From the cell containing the given text, extract its center point as [X, Y] coordinate. 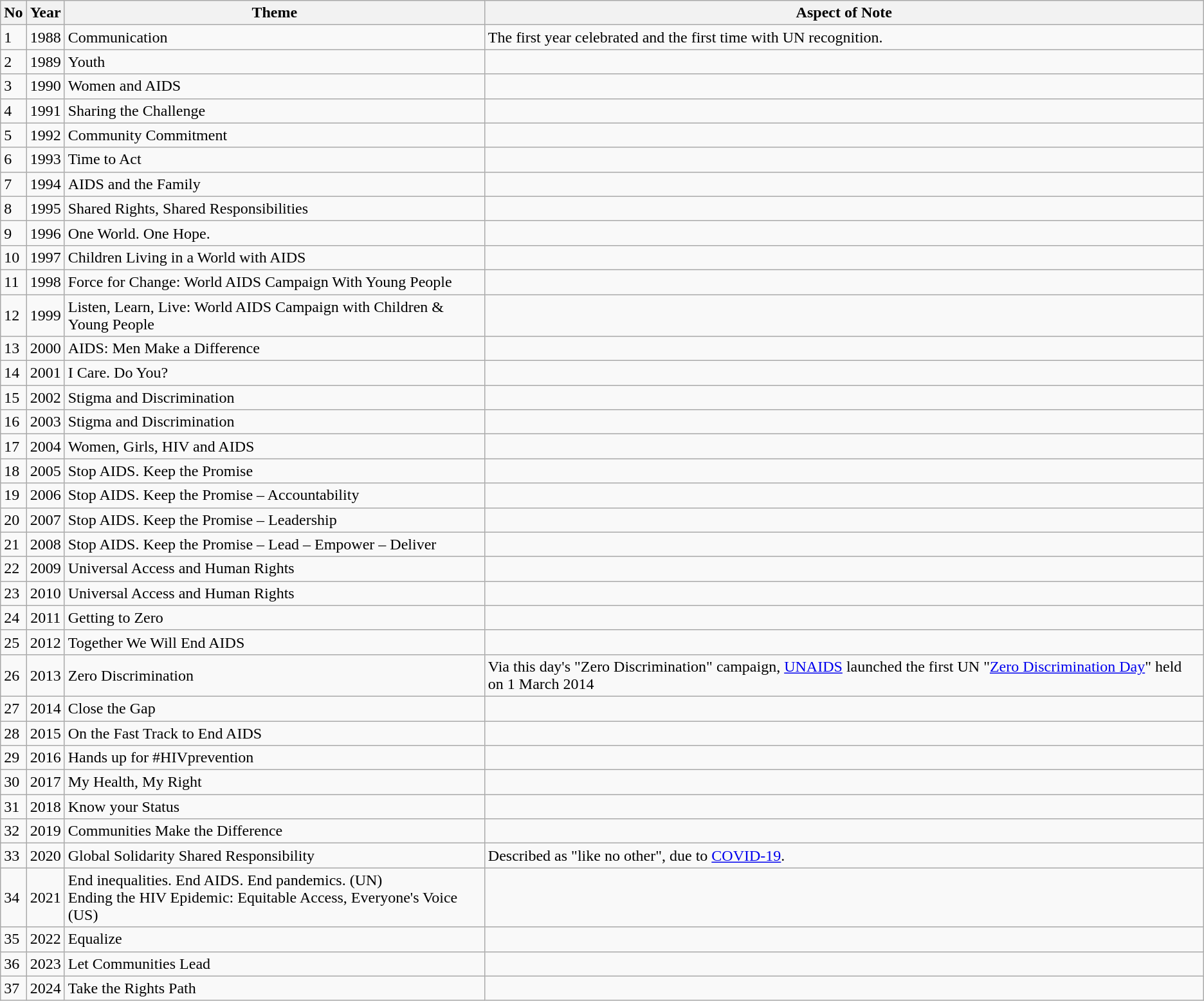
Youth [274, 62]
2005 [45, 471]
2017 [45, 782]
12 [14, 315]
27 [14, 708]
End inequalities. End AIDS. End pandemics. (UN)Ending the HIV Epidemic: Equitable Access, Everyone's Voice (US) [274, 897]
32 [14, 831]
2021 [45, 897]
Hands up for #HIVprevention [274, 758]
1990 [45, 86]
3 [14, 86]
Take the Rights Path [274, 988]
1992 [45, 135]
Year [45, 13]
2 [14, 62]
2015 [45, 733]
34 [14, 897]
2022 [45, 939]
2002 [45, 398]
1996 [45, 233]
Communities Make the Difference [274, 831]
2013 [45, 675]
17 [14, 446]
Aspect of Note [844, 13]
Women and AIDS [274, 86]
1995 [45, 208]
14 [14, 373]
Zero Discrimination [274, 675]
22 [14, 569]
10 [14, 257]
Theme [274, 13]
1991 [45, 111]
Know your Status [274, 807]
30 [14, 782]
1994 [45, 184]
2001 [45, 373]
Via this day's "Zero Discrimination" campaign, UNAIDS launched the first UN "Zero Discrimination Day" held on 1 March 2014 [844, 675]
29 [14, 758]
Force for Change: World AIDS Campaign With Young People [274, 282]
16 [14, 422]
Listen, Learn, Live: World AIDS Campaign with Children & Young People [274, 315]
20 [14, 520]
Time to Act [274, 160]
28 [14, 733]
26 [14, 675]
2016 [45, 758]
6 [14, 160]
2024 [45, 988]
Global Solidarity Shared Responsibility [274, 856]
33 [14, 856]
Stop AIDS. Keep the Promise [274, 471]
Women, Girls, HIV and AIDS [274, 446]
Stop AIDS. Keep the Promise – Leadership [274, 520]
19 [14, 495]
11 [14, 282]
2014 [45, 708]
31 [14, 807]
Close the Gap [274, 708]
Together We Will End AIDS [274, 642]
Communication [274, 37]
36 [14, 964]
2020 [45, 856]
Children Living in a World with AIDS [274, 257]
25 [14, 642]
5 [14, 135]
AIDS: Men Make a Difference [274, 349]
One World. One Hope. [274, 233]
1 [14, 37]
AIDS and the Family [274, 184]
I Care. Do You? [274, 373]
2004 [45, 446]
On the Fast Track to End AIDS [274, 733]
15 [14, 398]
23 [14, 593]
2003 [45, 422]
Community Commitment [274, 135]
2010 [45, 593]
2000 [45, 349]
Stop AIDS. Keep the Promise – Lead – Empower – Deliver [274, 544]
Let Communities Lead [274, 964]
1988 [45, 37]
Shared Rights, Shared Responsibilities [274, 208]
2019 [45, 831]
Getting to Zero [274, 618]
2007 [45, 520]
No [14, 13]
The first year celebrated and the first time with UN recognition. [844, 37]
1989 [45, 62]
My Health, My Right [274, 782]
2006 [45, 495]
Stop AIDS. Keep the Promise – Accountability [274, 495]
1999 [45, 315]
2011 [45, 618]
1998 [45, 282]
2009 [45, 569]
Equalize [274, 939]
24 [14, 618]
4 [14, 111]
2023 [45, 964]
18 [14, 471]
8 [14, 208]
35 [14, 939]
9 [14, 233]
1997 [45, 257]
13 [14, 349]
2008 [45, 544]
21 [14, 544]
37 [14, 988]
2018 [45, 807]
1993 [45, 160]
7 [14, 184]
Described as "like no other", due to COVID-19. [844, 856]
Sharing the Challenge [274, 111]
2012 [45, 642]
